Locate the cell with the specified text and output its (X, Y) center coordinate. 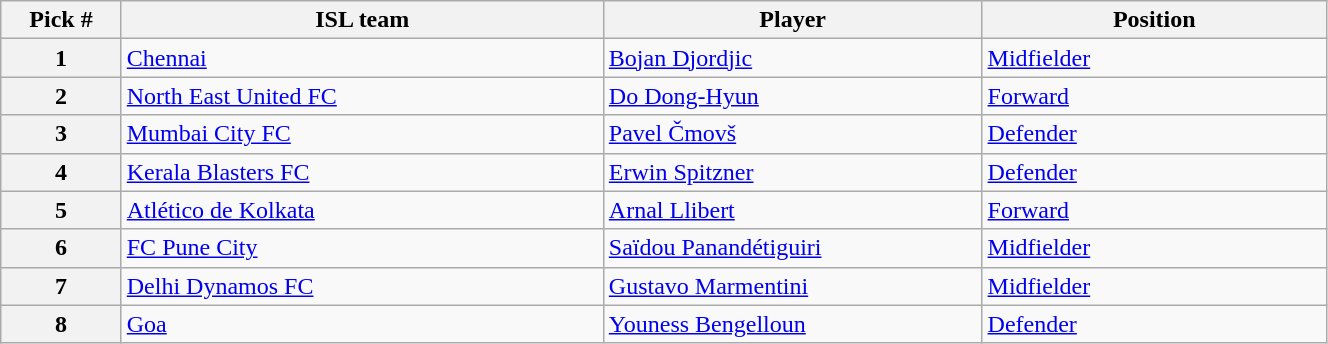
4 (61, 172)
Saïdou Panandétiguiri (792, 248)
Arnal Llibert (792, 210)
Delhi Dynamos FC (362, 286)
North East United FC (362, 96)
Gustavo Marmentini (792, 286)
Position (1154, 20)
Pavel Čmovš (792, 134)
1 (61, 58)
Goa (362, 324)
2 (61, 96)
Chennai (362, 58)
ISL team (362, 20)
Pick # (61, 20)
Kerala Blasters FC (362, 172)
7 (61, 286)
8 (61, 324)
Player (792, 20)
Youness Bengelloun (792, 324)
Do Dong-Hyun (792, 96)
Atlético de Kolkata (362, 210)
Erwin Spitzner (792, 172)
3 (61, 134)
Mumbai City FC (362, 134)
6 (61, 248)
FC Pune City (362, 248)
5 (61, 210)
Bojan Djordjic (792, 58)
